Search for the cell housing the specified text and yield its [x, y] center coordinate. 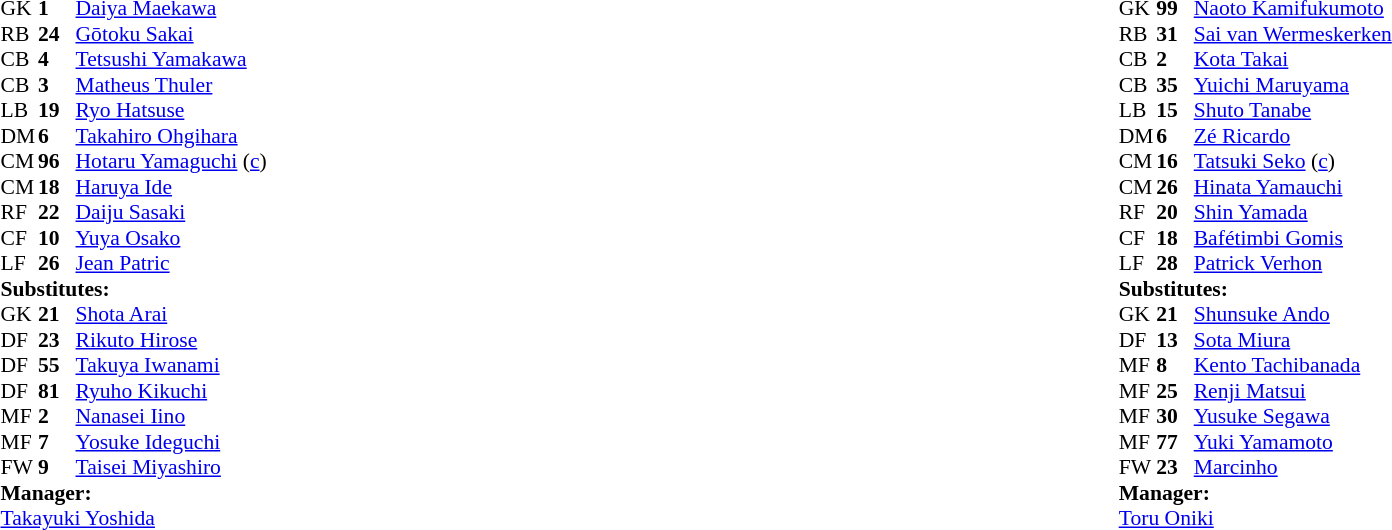
7 [57, 442]
20 [1175, 213]
Nanasei Iino [172, 417]
Ryo Hatsuse [172, 111]
Tetsushi Yamakawa [172, 59]
Sota Miura [1293, 340]
Yuya Osako [172, 238]
Taisei Miyashiro [172, 467]
15 [1175, 111]
Matheus Thuler [172, 85]
Yuichi Maruyama [1293, 85]
16 [1175, 161]
31 [1175, 34]
Yuki Yamamoto [1293, 442]
Hotaru Yamaguchi (c) [172, 161]
Kento Tachibanada [1293, 365]
Ryuho Kikuchi [172, 391]
22 [57, 213]
25 [1175, 391]
10 [57, 238]
Yusuke Segawa [1293, 417]
4 [57, 59]
Gōtoku Sakai [172, 34]
28 [1175, 263]
77 [1175, 442]
Kota Takai [1293, 59]
Hinata Yamauchi [1293, 187]
13 [1175, 340]
Marcinho [1293, 467]
Daiju Sasaki [172, 213]
Shunsuke Ando [1293, 315]
Takahiro Ohgihara [172, 136]
35 [1175, 85]
Shota Arai [172, 315]
Sai van Wermeskerken [1293, 34]
Renji Matsui [1293, 391]
Haruya Ide [172, 187]
Takuya Iwanami [172, 365]
55 [57, 365]
24 [57, 34]
Shin Yamada [1293, 213]
Bafétimbi Gomis [1293, 238]
Tatsuki Seko (c) [1293, 161]
96 [57, 161]
81 [57, 391]
Zé Ricardo [1293, 136]
Yosuke Ideguchi [172, 442]
8 [1175, 365]
3 [57, 85]
9 [57, 467]
30 [1175, 417]
Rikuto Hirose [172, 340]
Jean Patric [172, 263]
Shuto Tanabe [1293, 111]
19 [57, 111]
Patrick Verhon [1293, 263]
